Return [x, y] of the center of cell containing provided text 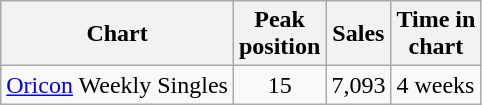
Sales [358, 34]
Oricon Weekly Singles [118, 85]
Chart [118, 34]
15 [279, 85]
Peakposition [279, 34]
Time inchart [436, 34]
7,093 [358, 85]
4 weeks [436, 85]
